Pinpoint the cell where the given text exists, returning its (X, Y) midpoint coordinate. 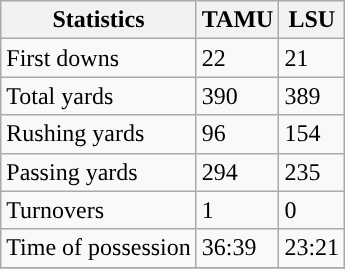
154 (312, 134)
First downs (99, 58)
389 (312, 96)
21 (312, 58)
Rushing yards (99, 134)
Statistics (99, 20)
Turnovers (99, 210)
390 (238, 96)
96 (238, 134)
Passing yards (99, 172)
23:21 (312, 248)
36:39 (238, 248)
22 (238, 58)
235 (312, 172)
Time of possession (99, 248)
LSU (312, 20)
0 (312, 210)
TAMU (238, 20)
294 (238, 172)
1 (238, 210)
Total yards (99, 96)
